Extract the (X, Y) coordinate from the center of the cell holding the provided text.  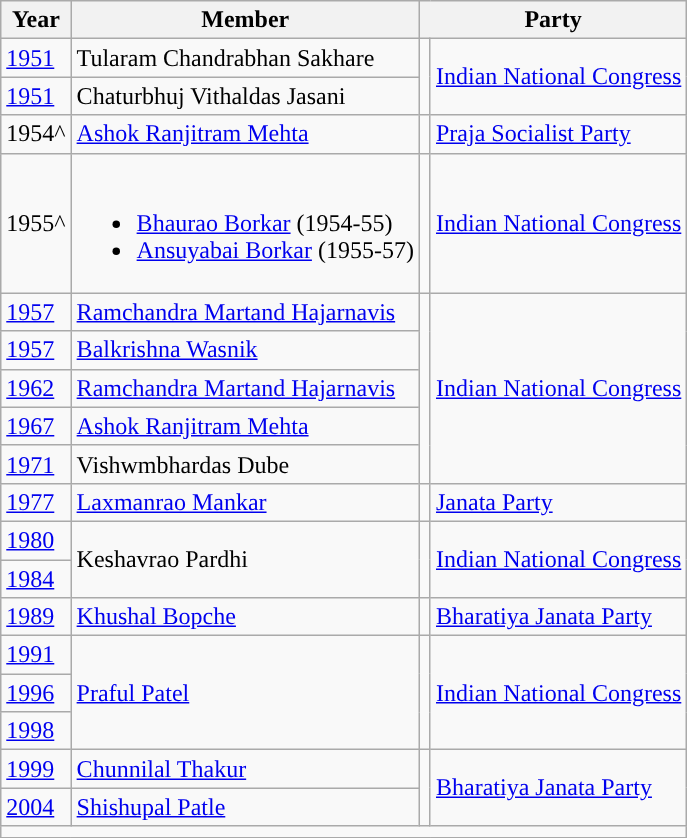
Year (36, 20)
1998 (36, 731)
1999 (36, 769)
1962 (36, 388)
1984 (36, 579)
Janata Party (558, 502)
Shishupal Patle (245, 807)
Praful Patel (245, 693)
Khushal Bopche (245, 617)
Tularam Chandrabhan Sakhare (245, 58)
1991 (36, 655)
Keshavrao Pardhi (245, 559)
1996 (36, 693)
Vishwmbhardas Dube (245, 464)
Chaturbhuj Vithaldas Jasani (245, 96)
Bhaurao Borkar (1954-55)Ansuyabai Borkar (1955-57) (245, 223)
1971 (36, 464)
1955^ (36, 223)
Member (245, 20)
Party (552, 20)
Laxmanrao Mankar (245, 502)
1954^ (36, 134)
1977 (36, 502)
Chunnilal Thakur (245, 769)
1980 (36, 540)
1989 (36, 617)
1967 (36, 426)
Balkrishna Wasnik (245, 350)
Praja Socialist Party (558, 134)
2004 (36, 807)
